Return the (x, y) coordinate for the center point of the cell that contains the specified text.  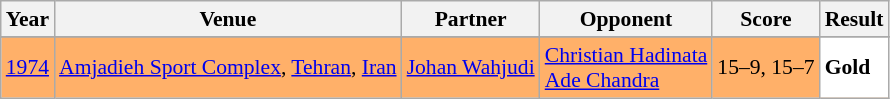
1974 (28, 68)
Opponent (626, 19)
Score (766, 19)
15–9, 15–7 (766, 68)
Amjadieh Sport Complex, Tehran, Iran (228, 68)
Result (854, 19)
Year (28, 19)
Johan Wahjudi (471, 68)
Christian Hadinata Ade Chandra (626, 68)
Venue (228, 19)
Gold (854, 68)
Partner (471, 19)
